Provide the [x, y] coordinate of the cell's center where the given text is located.  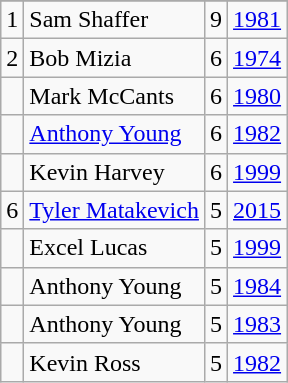
Excel Lucas [114, 248]
1984 [258, 286]
Bob Mizia [114, 58]
1974 [258, 58]
1983 [258, 324]
Kevin Ross [114, 362]
2 [12, 58]
Kevin Harvey [114, 172]
1 [12, 20]
1981 [258, 20]
9 [216, 20]
Tyler Matakevich [114, 210]
Mark McCants [114, 96]
1980 [258, 96]
2015 [258, 210]
Sam Shaffer [114, 20]
